Return the [X, Y] coordinate for the center point of the cell that contains the specified text.  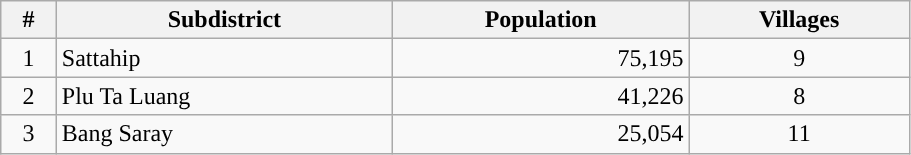
Subdistrict [224, 20]
Population [540, 20]
9 [799, 58]
Bang Saray [224, 134]
2 [29, 96]
Sattahip [224, 58]
11 [799, 134]
8 [799, 96]
1 [29, 58]
75,195 [540, 58]
# [29, 20]
Plu Ta Luang [224, 96]
Villages [799, 20]
3 [29, 134]
25,054 [540, 134]
41,226 [540, 96]
